Return the (X, Y) coordinate for the center point of the cell that contains the specified text.  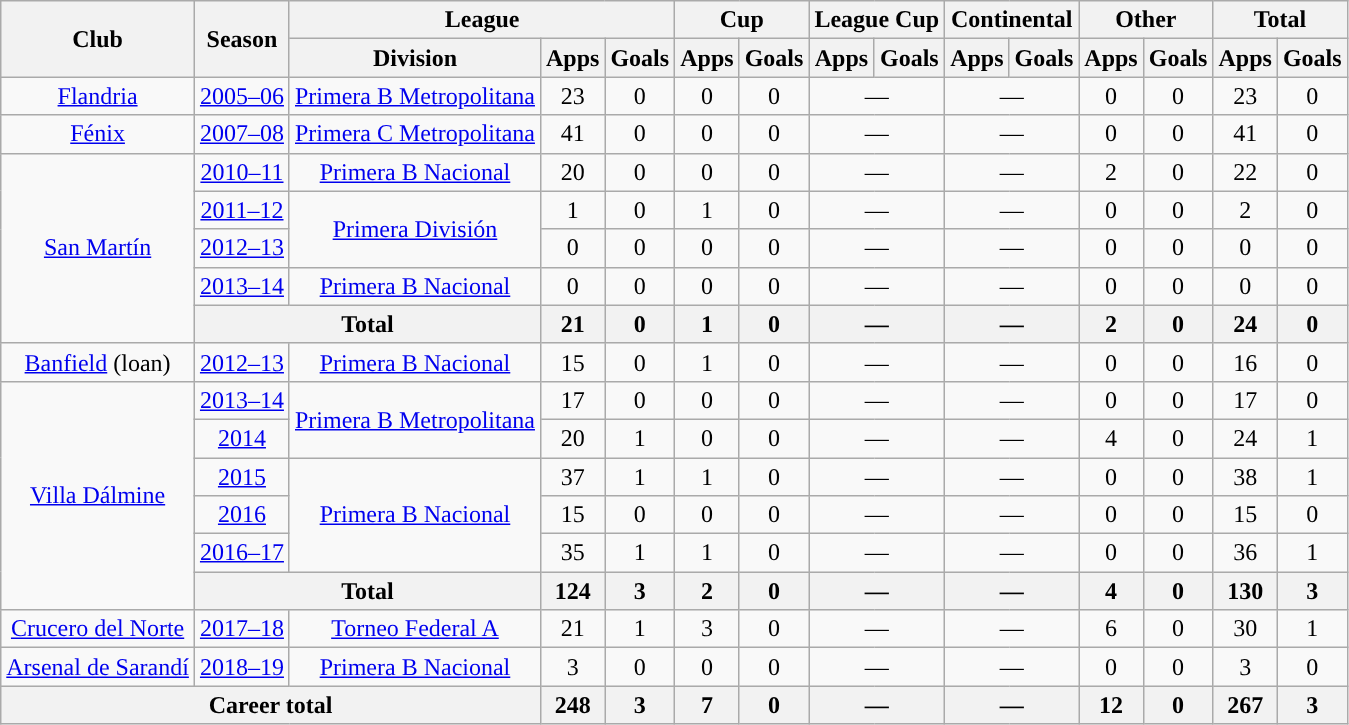
Villa Dálmine (98, 495)
38 (1245, 477)
2017–18 (242, 629)
2014 (242, 438)
2007–08 (242, 134)
Arsenal de Sarandí (98, 667)
Torneo Federal A (414, 629)
Primera División (414, 229)
Season (242, 39)
Club (98, 39)
Crucero del Norte (98, 629)
22 (1245, 172)
7 (707, 705)
Banfield (loan) (98, 362)
Continental (1012, 20)
2018–19 (242, 667)
Flandria (98, 96)
Career total (271, 705)
12 (1111, 705)
2011–12 (242, 210)
San Martín (98, 248)
Division (414, 58)
37 (572, 477)
League (482, 20)
267 (1245, 705)
16 (1245, 362)
36 (1245, 553)
2005–06 (242, 96)
League Cup (877, 20)
2015 (242, 477)
35 (572, 553)
2016–17 (242, 553)
30 (1245, 629)
2010–11 (242, 172)
124 (572, 591)
Other (1146, 20)
130 (1245, 591)
Fénix (98, 134)
6 (1111, 629)
248 (572, 705)
Cup (742, 20)
Primera C Metropolitana (414, 134)
2016 (242, 515)
